Detect which cell encompasses the target text, then output its (X, Y) center coordinate. 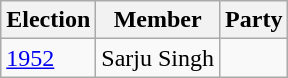
Sarju Singh (158, 58)
Member (158, 20)
Election (48, 20)
Party (254, 20)
1952 (48, 58)
